Scan for the cell matching the given text and deliver its [x, y] coordinate at center. 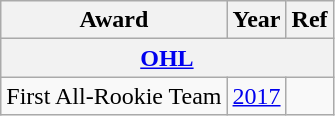
OHL [167, 58]
2017 [256, 96]
Ref [310, 20]
Award [114, 20]
First All-Rookie Team [114, 96]
Year [256, 20]
